Provide the [x, y] coordinate of the cell's center where the given text is located.  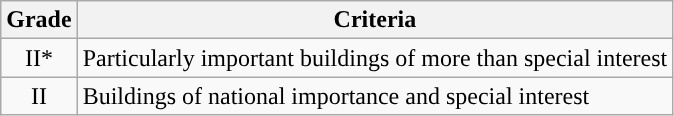
Buildings of national importance and special interest [375, 96]
Grade [39, 20]
II* [39, 58]
Criteria [375, 20]
II [39, 96]
Particularly important buildings of more than special interest [375, 58]
